Output the (x, y) coordinate of the center of the cell containing the given text.  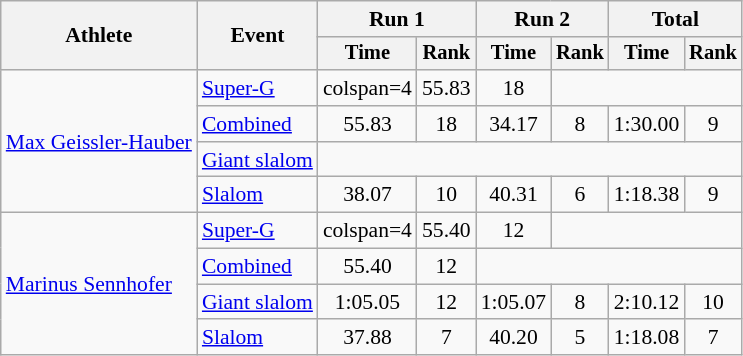
2:10.12 (646, 302)
40.31 (514, 195)
1:05.07 (514, 302)
6 (580, 195)
Run 1 (397, 19)
Max Geissler-Hauber (99, 141)
Athlete (99, 36)
1:18.08 (646, 338)
1:30.00 (646, 124)
Run 2 (542, 19)
1:05.05 (368, 302)
Event (258, 36)
38.07 (368, 195)
37.88 (368, 338)
Total (676, 19)
Marinus Sennhofer (99, 284)
5 (580, 338)
34.17 (514, 124)
40.20 (514, 338)
1:18.38 (646, 195)
